Extract the [X, Y] coordinate from the center of the cell holding the provided text.  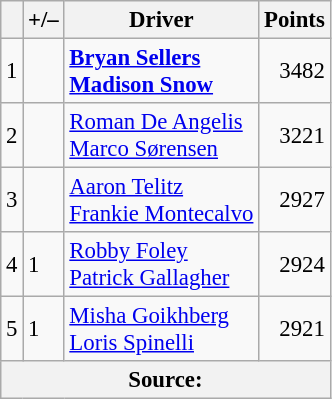
5 [12, 330]
2927 [294, 200]
Roman De Angelis Marco Sørensen [162, 136]
+/– [44, 20]
3221 [294, 136]
4 [12, 264]
2924 [294, 264]
Aaron Telitz Frankie Montecalvo [162, 200]
3482 [294, 72]
3 [12, 200]
Robby Foley Patrick Gallagher [162, 264]
2921 [294, 330]
Driver [162, 20]
Bryan Sellers Madison Snow [162, 72]
Points [294, 20]
Misha Goikhberg Loris Spinelli [162, 330]
2 [12, 136]
